Find where the given text appears and provide that cell's center as [x, y] coordinate. 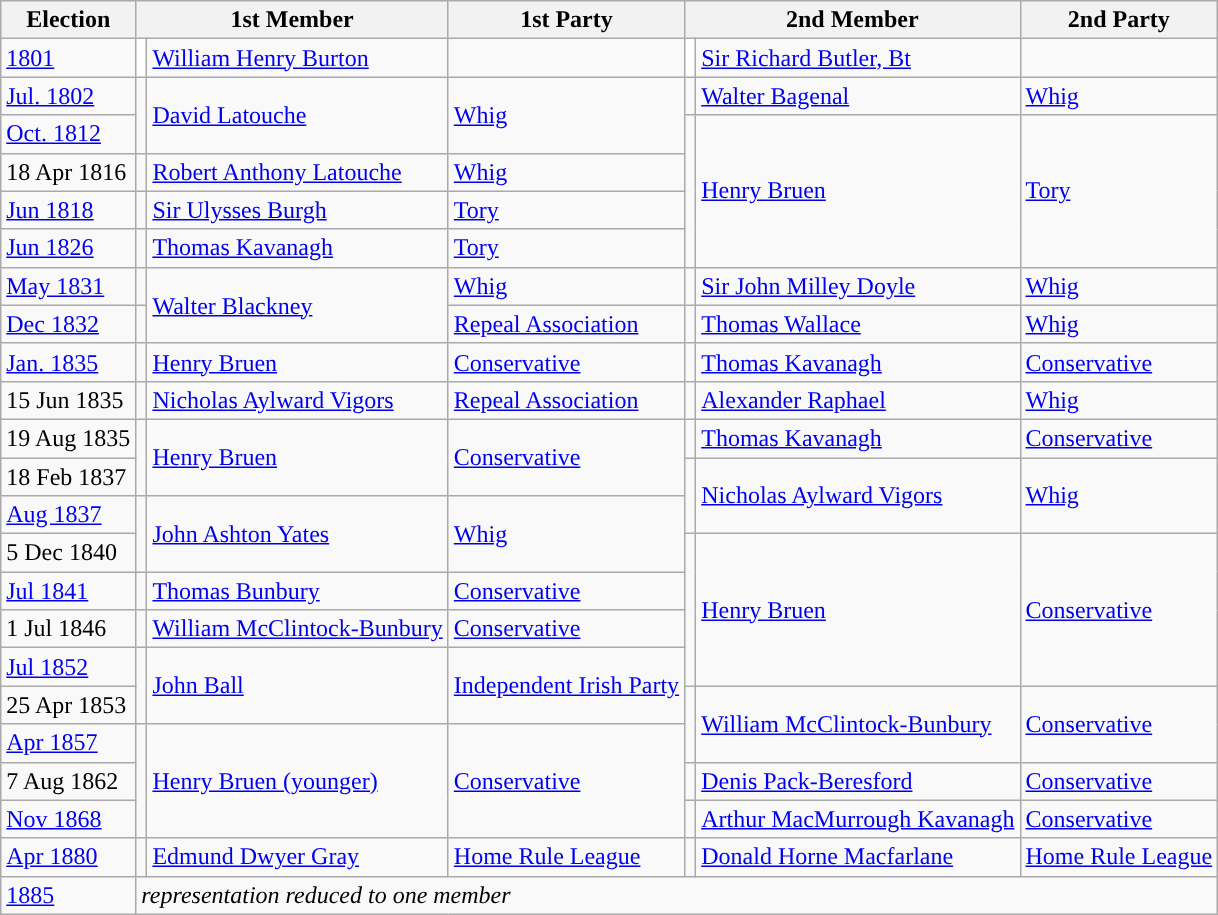
representation reduced to one member [677, 895]
Election [68, 20]
19 Aug 1835 [68, 438]
Apr 1857 [68, 743]
Aug 1837 [68, 515]
1st Party [566, 20]
Arthur MacMurrough Kavanagh [858, 819]
Sir Ulysses Burgh [298, 210]
Alexander Raphael [858, 400]
Jun 1818 [68, 210]
Walter Bagenal [858, 96]
2nd Party [1119, 20]
Oct. 1812 [68, 134]
18 Feb 1837 [68, 477]
2nd Member [852, 20]
5 Dec 1840 [68, 553]
Sir Richard Butler, Bt [858, 58]
Edmund Dwyer Gray [298, 857]
Jul. 1802 [68, 96]
7 Aug 1862 [68, 781]
1885 [68, 895]
May 1831 [68, 286]
Jul 1852 [68, 667]
Dec 1832 [68, 324]
Nov 1868 [68, 819]
15 Jun 1835 [68, 400]
Independent Irish Party [566, 686]
1st Member [292, 20]
18 Apr 1816 [68, 172]
25 Apr 1853 [68, 705]
1 Jul 1846 [68, 629]
Apr 1880 [68, 857]
Thomas Wallace [858, 324]
Walter Blackney [298, 305]
William Henry Burton [298, 58]
John Ashton Yates [298, 534]
David Latouche [298, 115]
Robert Anthony Latouche [298, 172]
1801 [68, 58]
Jan. 1835 [68, 362]
Jun 1826 [68, 248]
Jul 1841 [68, 591]
Sir John Milley Doyle [858, 286]
Thomas Bunbury [298, 591]
Denis Pack-Beresford [858, 781]
John Ball [298, 686]
Henry Bruen (younger) [298, 781]
Donald Horne Macfarlane [858, 857]
